Identify which cell holds the provided text, then report its (x, y) central coordinate. 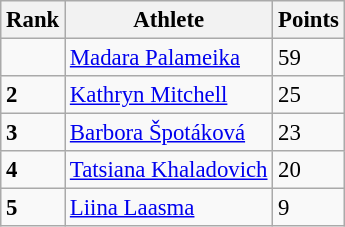
Madara Palameika (169, 58)
Kathryn Mitchell (169, 95)
Tatsiana Khaladovich (169, 170)
Barbora Špotáková (169, 133)
4 (33, 170)
3 (33, 133)
2 (33, 95)
20 (308, 170)
Athlete (169, 20)
Points (308, 20)
9 (308, 208)
25 (308, 95)
Liina Laasma (169, 208)
23 (308, 133)
Rank (33, 20)
5 (33, 208)
59 (308, 58)
